Output the (x, y) coordinate of the center of the cell containing the given text.  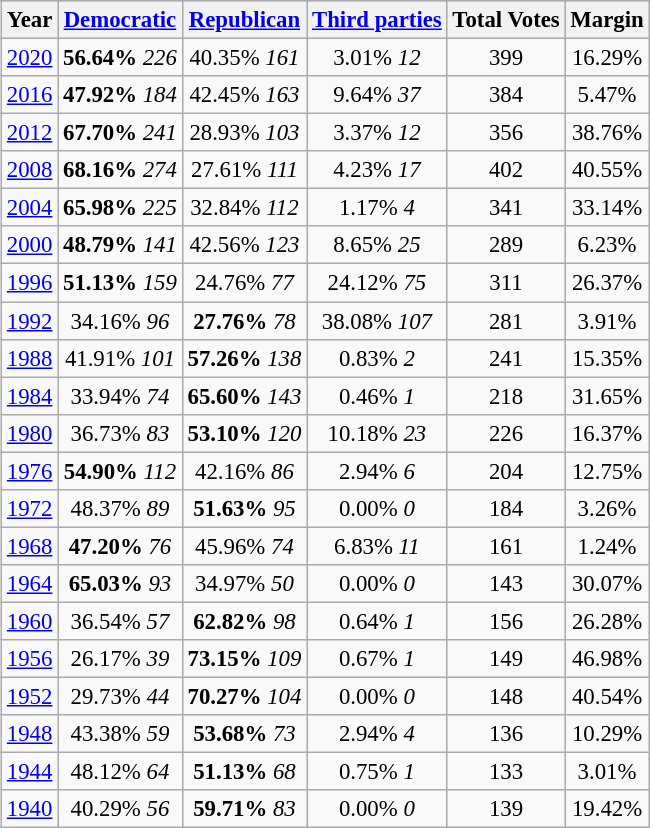
47.20% 76 (120, 546)
136 (506, 734)
149 (506, 659)
26.37% (607, 283)
30.07% (607, 584)
38.08% 107 (377, 321)
16.37% (607, 433)
26.17% 39 (120, 659)
24.76% 77 (244, 283)
1996 (30, 283)
12.75% (607, 471)
6.23% (607, 245)
40.29% 56 (120, 809)
10.18% 23 (377, 433)
4.23% 17 (377, 170)
53.10% 120 (244, 433)
51.13% 159 (120, 283)
62.82% 98 (244, 621)
384 (506, 95)
48.37% 89 (120, 509)
402 (506, 170)
148 (506, 697)
0.64% 1 (377, 621)
Third parties (377, 20)
1972 (30, 509)
218 (506, 396)
56.64% 226 (120, 58)
184 (506, 509)
3.01% 12 (377, 58)
40.55% (607, 170)
15.35% (607, 358)
139 (506, 809)
70.27% 104 (244, 697)
1944 (30, 772)
3.91% (607, 321)
43.38% 59 (120, 734)
65.98% 225 (120, 208)
Total Votes (506, 20)
16.29% (607, 58)
48.79% 141 (120, 245)
1948 (30, 734)
53.68% 73 (244, 734)
1.24% (607, 546)
2.94% 6 (377, 471)
281 (506, 321)
143 (506, 584)
33.14% (607, 208)
1968 (30, 546)
0.67% 1 (377, 659)
1940 (30, 809)
59.71% 83 (244, 809)
2008 (30, 170)
289 (506, 245)
27.61% 111 (244, 170)
47.92% 184 (120, 95)
46.98% (607, 659)
2012 (30, 133)
1960 (30, 621)
34.16% 96 (120, 321)
241 (506, 358)
65.03% 93 (120, 584)
42.45% 163 (244, 95)
10.29% (607, 734)
8.65% 25 (377, 245)
27.76% 78 (244, 321)
1956 (30, 659)
2016 (30, 95)
26.28% (607, 621)
40.54% (607, 697)
1988 (30, 358)
133 (506, 772)
3.01% (607, 772)
9.64% 37 (377, 95)
0.83% 2 (377, 358)
29.73% 44 (120, 697)
48.12% 64 (120, 772)
24.12% 75 (377, 283)
2020 (30, 58)
51.63% 95 (244, 509)
19.42% (607, 809)
1964 (30, 584)
54.90% 112 (120, 471)
1980 (30, 433)
Democratic (120, 20)
73.15% 109 (244, 659)
3.26% (607, 509)
Year (30, 20)
36.73% 83 (120, 433)
1976 (30, 471)
42.56% 123 (244, 245)
68.16% 274 (120, 170)
0.75% 1 (377, 772)
31.65% (607, 396)
51.13% 68 (244, 772)
204 (506, 471)
67.70% 241 (120, 133)
32.84% 112 (244, 208)
41.91% 101 (120, 358)
1992 (30, 321)
65.60% 143 (244, 396)
2000 (30, 245)
1952 (30, 697)
45.96% 74 (244, 546)
57.26% 138 (244, 358)
42.16% 86 (244, 471)
Republican (244, 20)
2.94% 4 (377, 734)
28.93% 103 (244, 133)
1.17% 4 (377, 208)
161 (506, 546)
36.54% 57 (120, 621)
38.76% (607, 133)
226 (506, 433)
33.94% 74 (120, 396)
40.35% 161 (244, 58)
356 (506, 133)
0.46% 1 (377, 396)
341 (506, 208)
156 (506, 621)
399 (506, 58)
3.37% 12 (377, 133)
311 (506, 283)
Margin (607, 20)
34.97% 50 (244, 584)
5.47% (607, 95)
2004 (30, 208)
1984 (30, 396)
6.83% 11 (377, 546)
